From the cell containing the given text, extract its center point as [X, Y] coordinate. 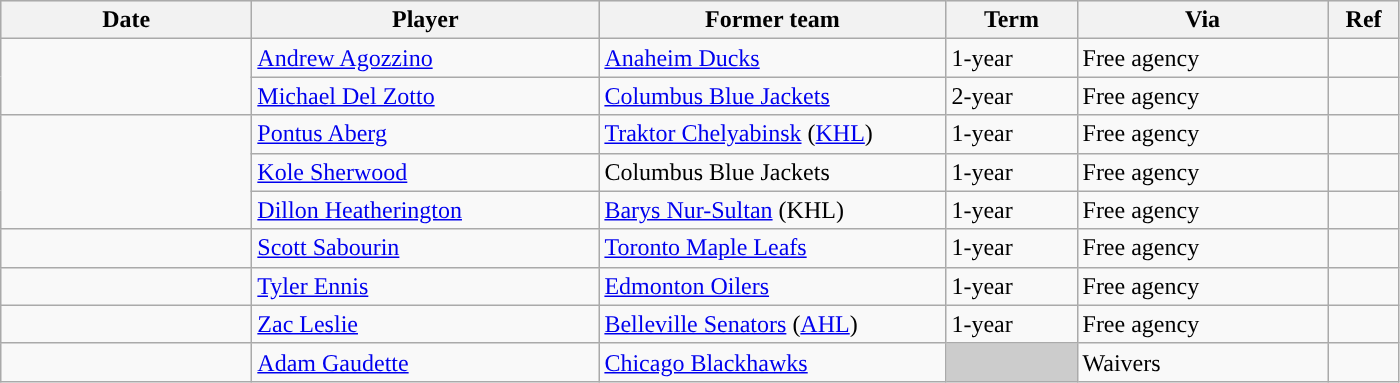
Scott Sabourin [426, 248]
Date [126, 20]
Chicago Blackhawks [772, 362]
Zac Leslie [426, 324]
Tyler Ennis [426, 286]
Belleville Senators (AHL) [772, 324]
Dillon Heatherington [426, 210]
Michael Del Zotto [426, 96]
Waivers [1202, 362]
2-year [1012, 96]
Former team [772, 20]
Traktor Chelyabinsk (KHL) [772, 134]
Ref [1364, 20]
Andrew Agozzino [426, 58]
Adam Gaudette [426, 362]
Barys Nur-Sultan (KHL) [772, 210]
Toronto Maple Leafs [772, 248]
Kole Sherwood [426, 172]
Edmonton Oilers [772, 286]
Term [1012, 20]
Pontus Aberg [426, 134]
Anaheim Ducks [772, 58]
Via [1202, 20]
Player [426, 20]
